Scan for the cell matching the given text and deliver its [x, y] coordinate at center. 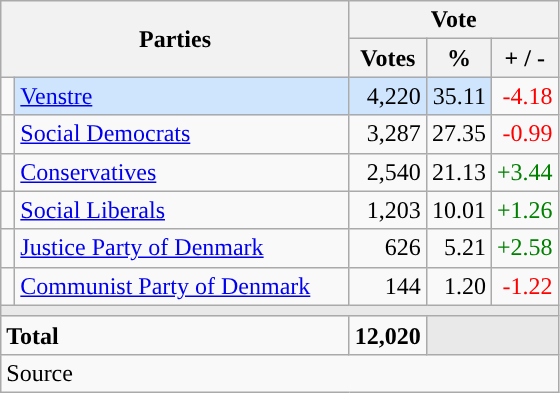
Vote [454, 20]
Communist Party of Denmark [182, 286]
35.11 [458, 96]
3,287 [388, 134]
% [458, 58]
-1.22 [524, 286]
4,220 [388, 96]
-0.99 [524, 134]
Parties [176, 39]
144 [388, 286]
21.13 [458, 172]
12,020 [388, 335]
626 [388, 248]
Social Liberals [182, 210]
-4.18 [524, 96]
5.21 [458, 248]
Social Democrats [182, 134]
Source [280, 373]
1.20 [458, 286]
10.01 [458, 210]
+1.26 [524, 210]
+2.58 [524, 248]
+ / - [524, 58]
27.35 [458, 134]
Justice Party of Denmark [182, 248]
1,203 [388, 210]
Total [176, 335]
Conservatives [182, 172]
2,540 [388, 172]
Venstre [182, 96]
+3.44 [524, 172]
Votes [388, 58]
